Extract the [X, Y] coordinate from the center of the cell holding the provided text.  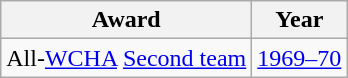
Award [126, 20]
1969–70 [300, 58]
Year [300, 20]
All-WCHA Second team [126, 58]
